Capture the cell that displays the provided text and extract its (x, y) central coordinate. 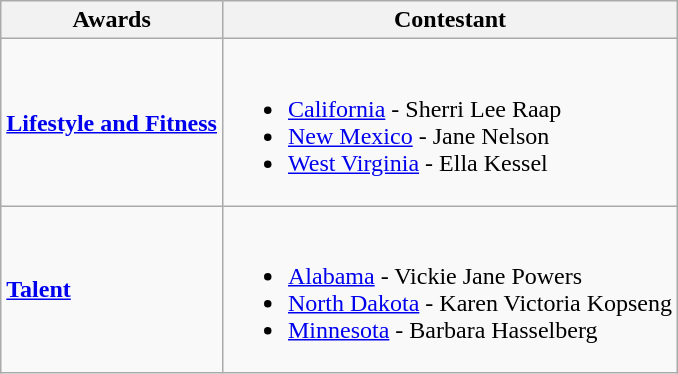
Awards (112, 20)
Talent (112, 290)
Contestant (450, 20)
Lifestyle and Fitness (112, 122)
Alabama - Vickie Jane Powers North Dakota - Karen Victoria Kopseng Minnesota - Barbara Hasselberg (450, 290)
California - Sherri Lee Raap New Mexico - Jane Nelson West Virginia - Ella Kessel (450, 122)
